Extract the [X, Y] coordinate from the center of the cell holding the provided text.  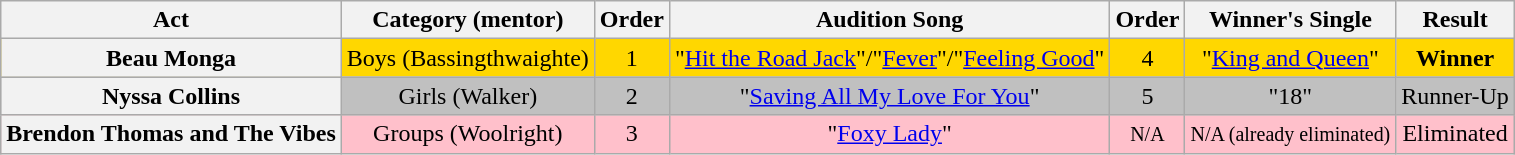
1 [632, 58]
N/A [1148, 134]
Boys (Bassingthwaighte) [468, 58]
Category (mentor) [468, 20]
4 [1148, 58]
Winner [1456, 58]
"Foxy Lady" [889, 134]
"Hit the Road Jack"/"Fever"/"Feeling Good" [889, 58]
"18" [1290, 96]
Runner-Up [1456, 96]
Brendon Thomas and The Vibes [172, 134]
Girls (Walker) [468, 96]
Act [172, 20]
Groups (Woolright) [468, 134]
"Saving All My Love For You" [889, 96]
Beau Monga [172, 58]
2 [632, 96]
Audition Song [889, 20]
3 [632, 134]
"King and Queen" [1290, 58]
Winner's Single [1290, 20]
Nyssa Collins [172, 96]
N/A (already eliminated) [1290, 134]
Result [1456, 20]
5 [1148, 96]
Eliminated [1456, 134]
